Search for the cell housing the specified text and yield its [X, Y] center coordinate. 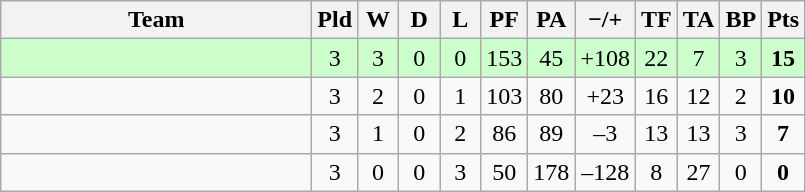
–3 [606, 134]
153 [504, 58]
+108 [606, 58]
12 [698, 96]
BP [741, 20]
+23 [606, 96]
16 [656, 96]
–128 [606, 172]
TF [656, 20]
PA [552, 20]
Team [156, 20]
80 [552, 96]
PF [504, 20]
89 [552, 134]
W [378, 20]
TA [698, 20]
27 [698, 172]
22 [656, 58]
L [460, 20]
Pts [784, 20]
45 [552, 58]
10 [784, 96]
Pld [335, 20]
D [420, 20]
178 [552, 172]
86 [504, 134]
103 [504, 96]
−/+ [606, 20]
50 [504, 172]
8 [656, 172]
15 [784, 58]
